Identify which cell holds the provided text, then report its (x, y) central coordinate. 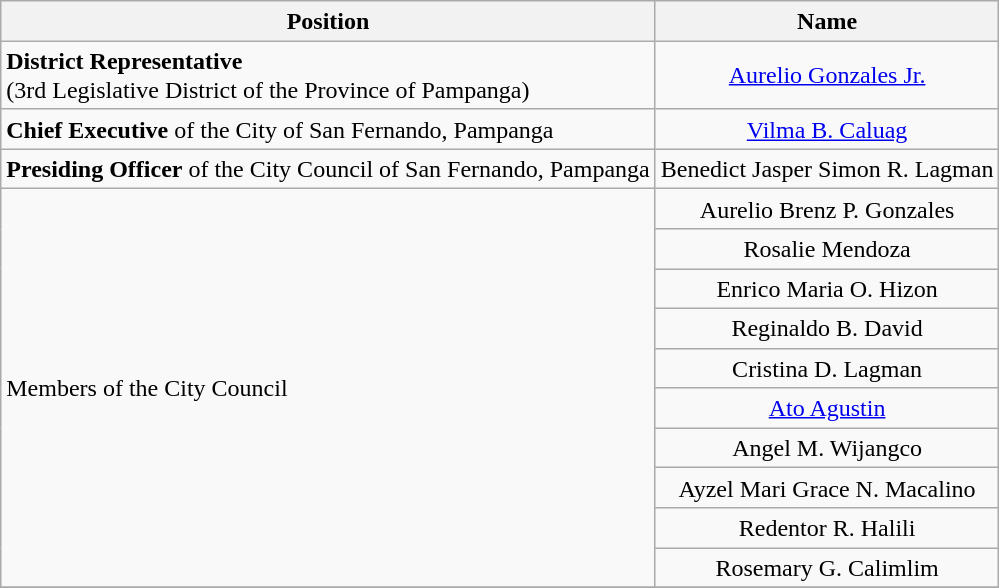
Name (827, 21)
Chief Executive of the City of San Fernando, Pampanga (328, 129)
Aurelio Brenz P. Gonzales (827, 209)
Ato Agustin (827, 408)
Position (328, 21)
Aurelio Gonzales Jr. (827, 76)
Benedict Jasper Simon R. Lagman (827, 169)
Angel M. Wijangco (827, 448)
Cristina D. Lagman (827, 368)
Members of the City Council (328, 388)
Vilma B. Caluag (827, 129)
District Representative(3rd Legislative District of the Province of Pampanga) (328, 76)
Ayzel Mari Grace N. Macalino (827, 488)
Rosemary G. Calimlim (827, 568)
Presiding Officer of the City Council of San Fernando, Pampanga (328, 169)
Reginaldo B. David (827, 328)
Redentor R. Halili (827, 528)
Enrico Maria O. Hizon (827, 289)
Rosalie Mendoza (827, 249)
